Pinpoint the cell where the given text exists, returning its [x, y] midpoint coordinate. 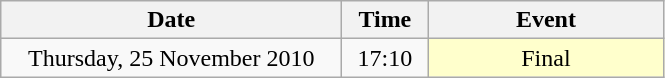
Date [172, 20]
Final [546, 58]
Event [546, 20]
Time [385, 20]
Thursday, 25 November 2010 [172, 58]
17:10 [385, 58]
